Determine the [x, y] coordinate at the center of the cell enclosing the given text.  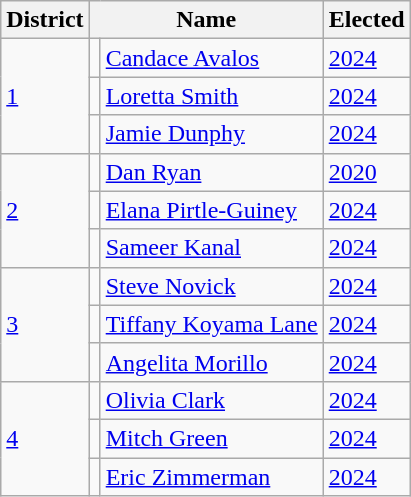
Elected [366, 20]
2020 [366, 172]
1 [45, 96]
4 [45, 438]
Olivia Clark [212, 400]
Steve Novick [212, 286]
Candace Avalos [212, 58]
Elana Pirtle-Guiney [212, 210]
Name [206, 20]
Eric Zimmerman [212, 477]
Loretta Smith [212, 96]
3 [45, 324]
Jamie Dunphy [212, 134]
Mitch Green [212, 438]
Angelita Morillo [212, 362]
Dan Ryan [212, 172]
Sameer Kanal [212, 248]
2 [45, 210]
Tiffany Koyama Lane [212, 324]
District [45, 20]
